For the text-containing cell, return its midpoint in (X, Y) coordinate format. 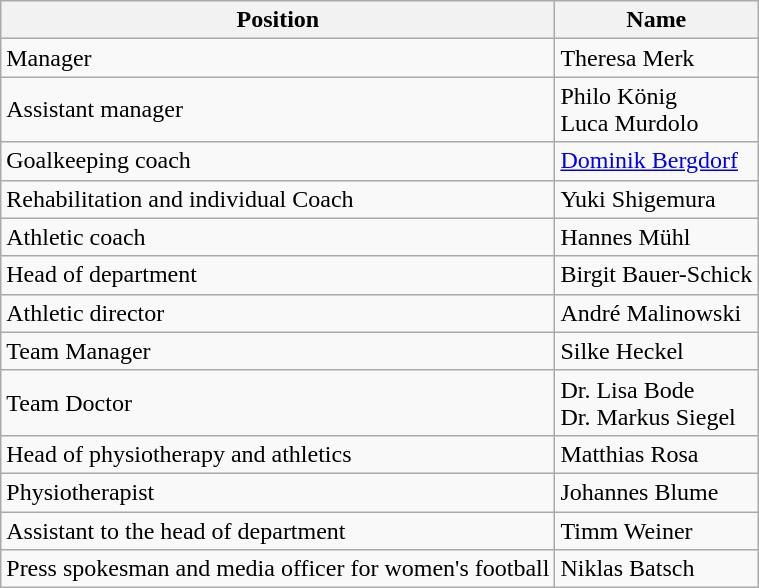
Timm Weiner (656, 531)
Dr. Lisa Bode Dr. Markus Siegel (656, 402)
Physiotherapist (278, 492)
Dominik Bergdorf (656, 161)
Name (656, 20)
Team Doctor (278, 402)
Manager (278, 58)
Athletic director (278, 313)
Niklas Batsch (656, 569)
Yuki Shigemura (656, 199)
Philo König Luca Murdolo (656, 110)
Assistant to the head of department (278, 531)
Athletic coach (278, 237)
Head of department (278, 275)
André Malinowski (656, 313)
Team Manager (278, 351)
Matthias Rosa (656, 454)
Johannes Blume (656, 492)
Theresa Merk (656, 58)
Silke Heckel (656, 351)
Goalkeeping coach (278, 161)
Hannes Mühl (656, 237)
Assistant manager (278, 110)
Head of physiotherapy and athletics (278, 454)
Rehabilitation and individual Coach (278, 199)
Birgit Bauer-Schick (656, 275)
Position (278, 20)
Press spokesman and media officer for women's football (278, 569)
